Extract the [X, Y] coordinate from the center of the cell holding the provided text.  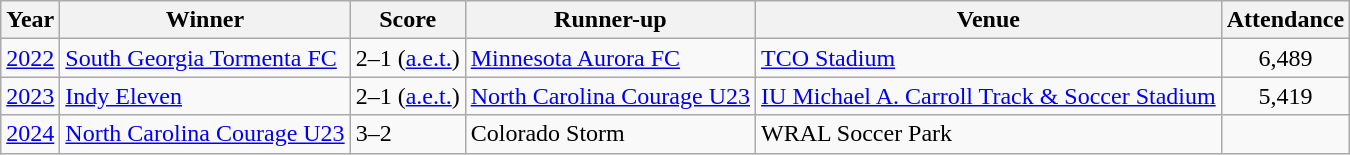
Colorado Storm [610, 134]
2023 [30, 96]
2022 [30, 58]
Attendance [1285, 20]
Runner-up [610, 20]
Year [30, 20]
IU Michael A. Carroll Track & Soccer Stadium [989, 96]
South Georgia Tormenta FC [205, 58]
6,489 [1285, 58]
2024 [30, 134]
3–2 [408, 134]
Minnesota Aurora FC [610, 58]
Indy Eleven [205, 96]
WRAL Soccer Park [989, 134]
Venue [989, 20]
5,419 [1285, 96]
TCO Stadium [989, 58]
Winner [205, 20]
Score [408, 20]
